Extract the [X, Y] coordinate from the center of the cell holding the provided text.  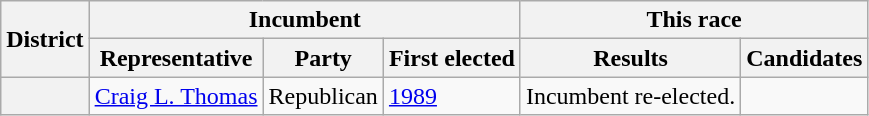
Incumbent re-elected. [630, 96]
Party [323, 58]
Candidates [804, 58]
Results [630, 58]
First elected [452, 58]
1989 [452, 96]
District [45, 39]
Representative [176, 58]
Craig L. Thomas [176, 96]
Incumbent [304, 20]
Republican [323, 96]
This race [694, 20]
